Pinpoint the cell where the given text exists, returning its [X, Y] midpoint coordinate. 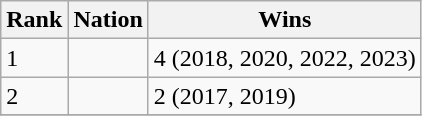
1 [34, 58]
2 (2017, 2019) [284, 96]
Rank [34, 20]
Nation [108, 20]
2 [34, 96]
4 (2018, 2020, 2022, 2023) [284, 58]
Wins [284, 20]
